Locate the cell with the specified text and output its [X, Y] center coordinate. 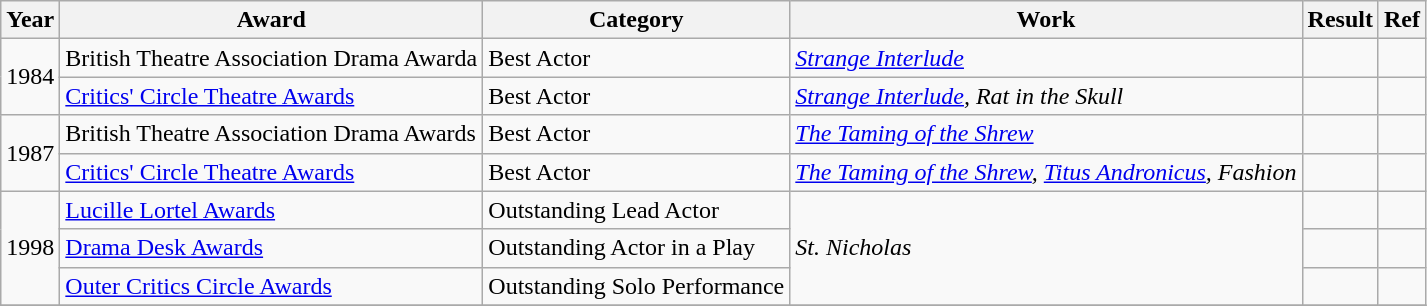
Award [272, 20]
Year [30, 20]
1984 [30, 77]
British Theatre Association Drama Awarda [272, 58]
The Taming of the Shrew [1046, 134]
Work [1046, 20]
Ref [1402, 20]
British Theatre Association Drama Awards [272, 134]
Drama Desk Awards [272, 248]
1998 [30, 248]
Category [636, 20]
Outstanding Actor in a Play [636, 248]
1987 [30, 153]
St. Nicholas [1046, 248]
Lucille Lortel Awards [272, 210]
Result [1340, 20]
Strange Interlude, Rat in the Skull [1046, 96]
Strange Interlude [1046, 58]
Outstanding Lead Actor [636, 210]
Outstanding Solo Performance [636, 286]
Outer Critics Circle Awards [272, 286]
The Taming of the Shrew, Titus Andronicus, Fashion [1046, 172]
